Scan for the cell matching the given text and deliver its [X, Y] coordinate at center. 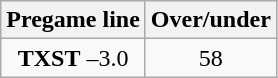
Pregame line [74, 20]
58 [210, 58]
TXST –3.0 [74, 58]
Over/under [210, 20]
